From the cell containing the given text, extract its center point as [x, y] coordinate. 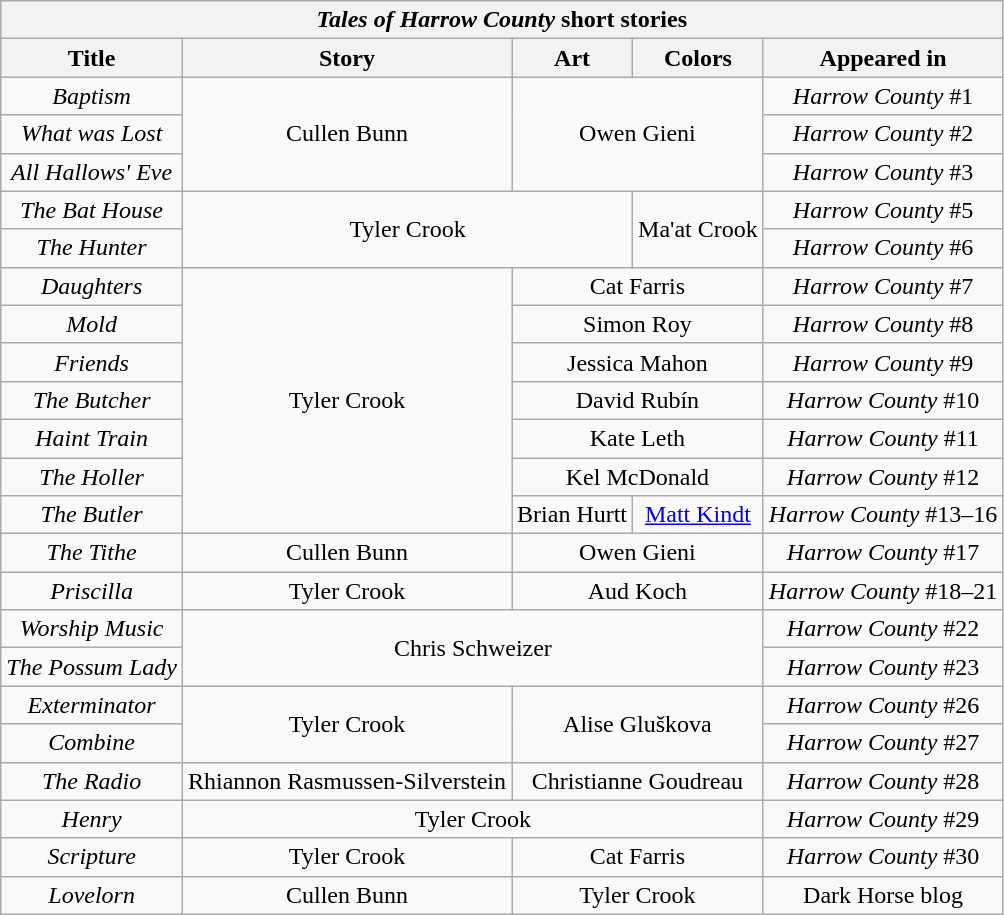
Haint Train [92, 438]
Tales of Harrow County short stories [502, 20]
Lovelorn [92, 895]
Art [572, 58]
Harrow County #13–16 [883, 515]
Alise Gluškova [638, 724]
Harrow County #2 [883, 134]
Simon Roy [638, 324]
Dark Horse blog [883, 895]
Kel McDonald [638, 477]
Exterminator [92, 705]
Harrow County #3 [883, 172]
Harrow County #6 [883, 248]
Colors [698, 58]
The Radio [92, 781]
The Butler [92, 515]
Harrow County #10 [883, 400]
Brian Hurtt [572, 515]
Priscilla [92, 591]
Harrow County #17 [883, 553]
All Hallows' Eve [92, 172]
Aud Koch [638, 591]
The Holler [92, 477]
Harrow County #28 [883, 781]
Ma'at Crook [698, 229]
Harrow County #12 [883, 477]
Harrow County #5 [883, 210]
Kate Leth [638, 438]
Harrow County #27 [883, 743]
Harrow County #11 [883, 438]
Baptism [92, 96]
Christianne Goudreau [638, 781]
Matt Kindt [698, 515]
Harrow County #29 [883, 819]
Rhiannon Rasmussen-Silverstein [346, 781]
Friends [92, 362]
What was Lost [92, 134]
Henry [92, 819]
Combine [92, 743]
Harrow County #7 [883, 286]
Jessica Mahon [638, 362]
Worship Music [92, 629]
Title [92, 58]
Harrow County #9 [883, 362]
Harrow County #23 [883, 667]
Harrow County #1 [883, 96]
Harrow County #18–21 [883, 591]
Harrow County #22 [883, 629]
Scripture [92, 857]
The Butcher [92, 400]
The Hunter [92, 248]
Mold [92, 324]
The Tithe [92, 553]
Chris Schweizer [472, 648]
Harrow County #26 [883, 705]
Daughters [92, 286]
The Possum Lady [92, 667]
Harrow County #8 [883, 324]
The Bat House [92, 210]
Story [346, 58]
David Rubín [638, 400]
Harrow County #30 [883, 857]
Appeared in [883, 58]
